Return the (X, Y) coordinate for the center point of the cell that contains the specified text.  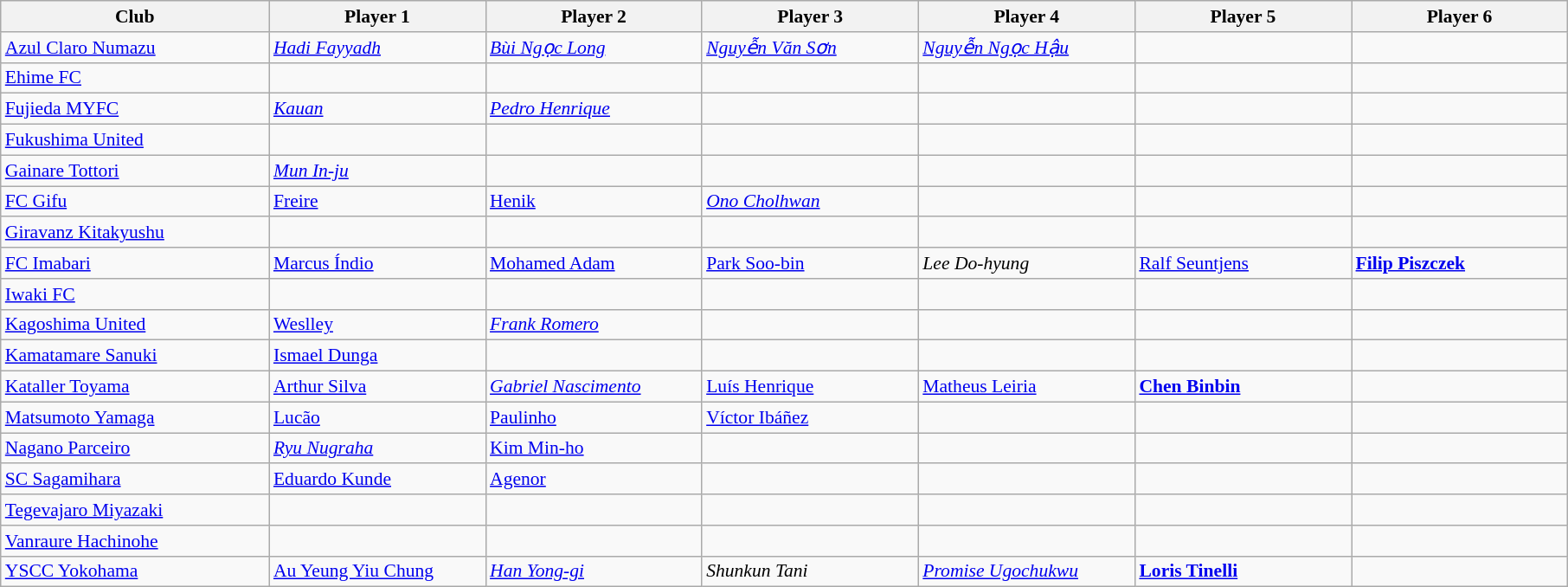
Loris Tinelli (1243, 571)
Kamatamare Sanuki (135, 356)
Lucão (377, 417)
Park Soo-bin (810, 263)
FC Imabari (135, 263)
Filip Piszczek (1460, 263)
Lee Do-hyung (1026, 263)
Mun In-ju (377, 171)
Club (135, 16)
Weslley (377, 325)
Fujieda MYFC (135, 109)
Henik (594, 202)
Player 5 (1243, 16)
Kagoshima United (135, 325)
Chen Binbin (1243, 387)
Au Yeung Yiu Chung (377, 571)
Ryu Nugraha (377, 448)
Ono Cholhwan (810, 202)
Kauan (377, 109)
Nguyễn Ngọc Hậu (1026, 48)
Han Yong-gi (594, 571)
Kim Min-ho (594, 448)
Nagano Parceiro (135, 448)
Vanraure Hachinohe (135, 541)
Ehime FC (135, 78)
Player 3 (810, 16)
Pedro Henrique (594, 109)
Iwaki FC (135, 294)
Matsumoto Yamaga (135, 417)
Frank Romero (594, 325)
Víctor Ibáñez (810, 417)
Ismael Dunga (377, 356)
YSCC Yokohama (135, 571)
Kataller Toyama (135, 387)
Player 1 (377, 16)
Freire (377, 202)
Hadi Fayyadh (377, 48)
Arthur Silva (377, 387)
Gabriel Nascimento (594, 387)
SC Sagamihara (135, 480)
Shunkun Tani (810, 571)
Player 2 (594, 16)
FC Gifu (135, 202)
Promise Ugochukwu (1026, 571)
Eduardo Kunde (377, 480)
Gainare Tottori (135, 171)
Nguyễn Văn Sơn (810, 48)
Tegevajaro Miyazaki (135, 510)
Paulinho (594, 417)
Agenor (594, 480)
Bùi Ngọc Long (594, 48)
Giravanz Kitakyushu (135, 233)
Azul Claro Numazu (135, 48)
Fukushima United (135, 140)
Matheus Leiria (1026, 387)
Luís Henrique (810, 387)
Marcus Índio (377, 263)
Player 6 (1460, 16)
Ralf Seuntjens (1243, 263)
Mohamed Adam (594, 263)
Player 4 (1026, 16)
